Find where the given text appears and provide that cell's center as (X, Y) coordinate. 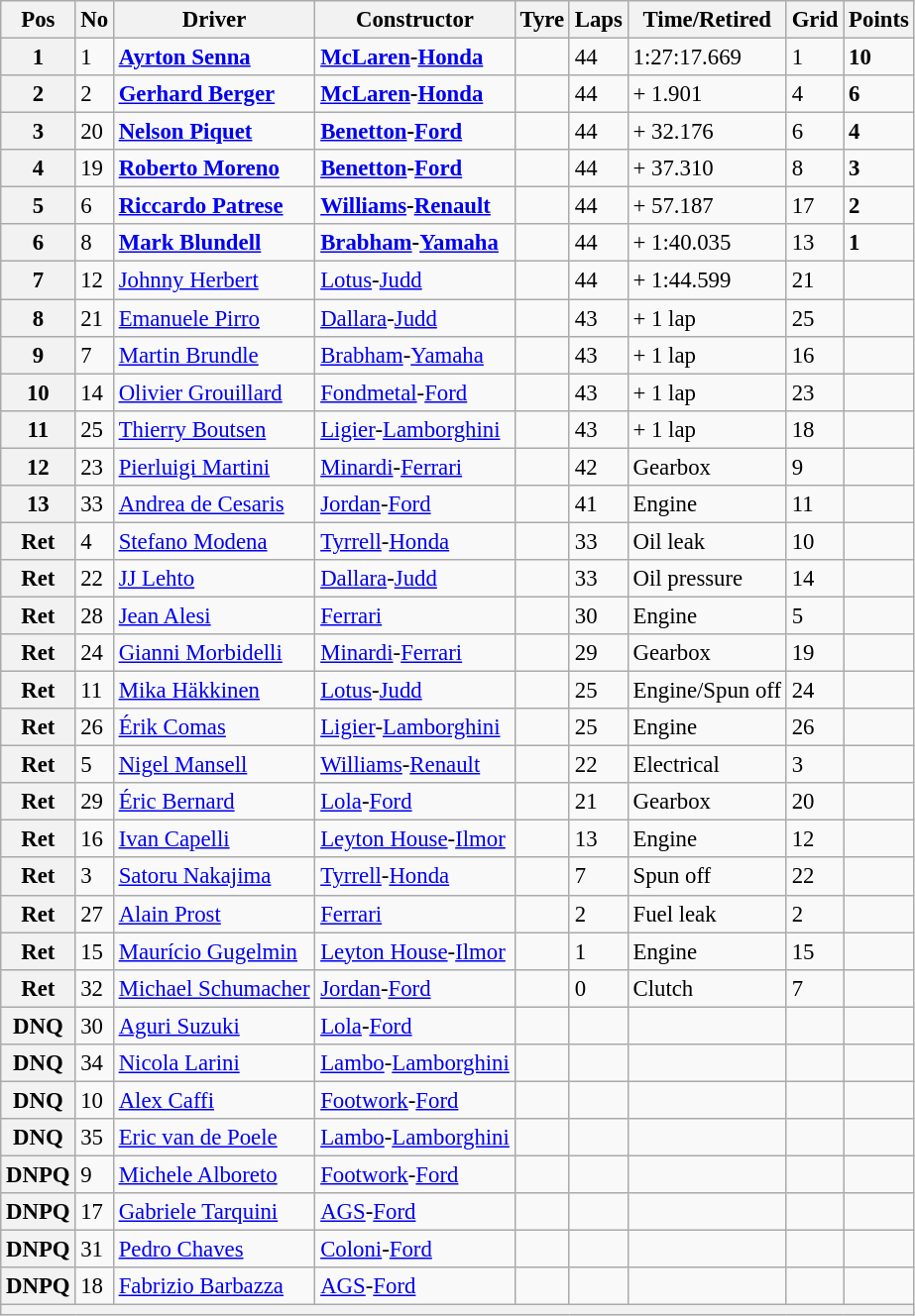
Riccardo Patrese (214, 206)
Fuel leak (707, 914)
+ 1:40.035 (707, 243)
0 (599, 988)
Roberto Moreno (214, 168)
Fondmetal-Ford (414, 392)
Éric Bernard (214, 802)
Oil leak (707, 541)
Clutch (707, 988)
Eric van de Poele (214, 1138)
No (94, 20)
+ 37.310 (707, 168)
Gerhard Berger (214, 94)
Grid (815, 20)
32 (94, 988)
Aguri Suzuki (214, 1026)
Spun off (707, 877)
Nicola Larini (214, 1063)
Emanuele Pirro (214, 318)
Nelson Piquet (214, 132)
+ 32.176 (707, 132)
Satoru Nakajima (214, 877)
41 (599, 504)
Laps (599, 20)
35 (94, 1138)
+ 1:44.599 (707, 280)
Gabriele Tarquini (214, 1212)
Olivier Grouillard (214, 392)
+ 57.187 (707, 206)
1:27:17.669 (707, 57)
Oil pressure (707, 579)
Coloni-Ford (414, 1250)
Martin Brundle (214, 355)
Pierluigi Martini (214, 467)
Érik Comas (214, 727)
Ayrton Senna (214, 57)
+ 1.901 (707, 94)
Tyre (541, 20)
Jean Alesi (214, 615)
Engine/Spun off (707, 691)
Michele Alboreto (214, 1174)
Mika Häkkinen (214, 691)
Mark Blundell (214, 243)
Alain Prost (214, 914)
Alex Caffi (214, 1100)
Time/Retired (707, 20)
28 (94, 615)
Points (878, 20)
31 (94, 1250)
Pedro Chaves (214, 1250)
Gianni Morbidelli (214, 653)
Thierry Boutsen (214, 429)
42 (599, 467)
Fabrizio Barbazza (214, 1286)
JJ Lehto (214, 579)
Electrical (707, 765)
Johnny Herbert (214, 280)
27 (94, 914)
Stefano Modena (214, 541)
Michael Schumacher (214, 988)
Maurício Gugelmin (214, 951)
Andrea de Cesaris (214, 504)
34 (94, 1063)
Ivan Capelli (214, 839)
Nigel Mansell (214, 765)
Driver (214, 20)
Pos (38, 20)
Constructor (414, 20)
